Locate the cell with the specified text and output its [x, y] center coordinate. 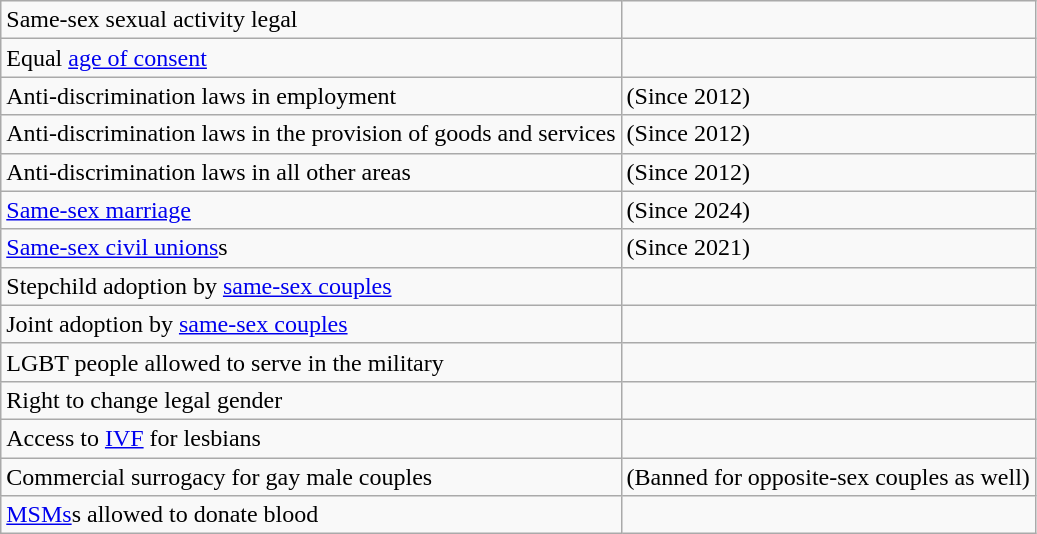
Commercial surrogacy for gay male couples [311, 477]
MSMss allowed to donate blood [311, 515]
Access to IVF for lesbians [311, 438]
Stepchild adoption by same-sex couples [311, 286]
LGBT people allowed to serve in the military [311, 362]
(Since 2021) [828, 248]
Same-sex marriage [311, 210]
Anti-discrimination laws in all other areas [311, 172]
Right to change legal gender [311, 400]
Anti-discrimination laws in employment [311, 96]
(Banned for opposite-sex couples as well) [828, 477]
Joint adoption by same-sex couples [311, 324]
Same-sex civil unionss [311, 248]
Anti-discrimination laws in the provision of goods and services [311, 134]
Same-sex sexual activity legal [311, 20]
Equal age of consent [311, 58]
(Since 2024) [828, 210]
